From the cell containing the given text, extract its center point as [x, y] coordinate. 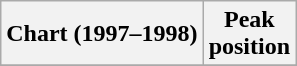
Peakposition [249, 34]
Chart (1997–1998) [102, 34]
